Locate the cell with the specified text and output its [X, Y] center coordinate. 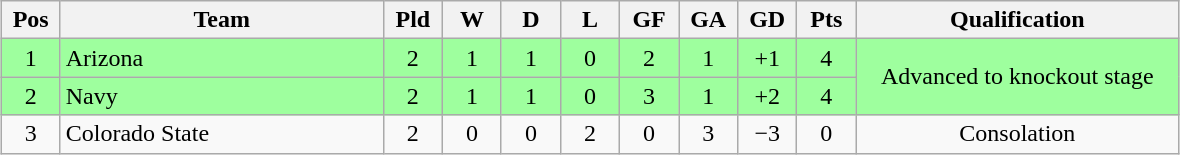
Qualification [1018, 20]
Arizona [222, 58]
Pld [412, 20]
Advanced to knockout stage [1018, 77]
Team [222, 20]
L [590, 20]
D [530, 20]
GA [708, 20]
−3 [768, 134]
Pos [30, 20]
+2 [768, 96]
GD [768, 20]
Consolation [1018, 134]
W [472, 20]
Pts [826, 20]
Colorado State [222, 134]
Navy [222, 96]
+1 [768, 58]
GF [650, 20]
